Return the [X, Y] coordinate for the center point of the cell that contains the specified text.  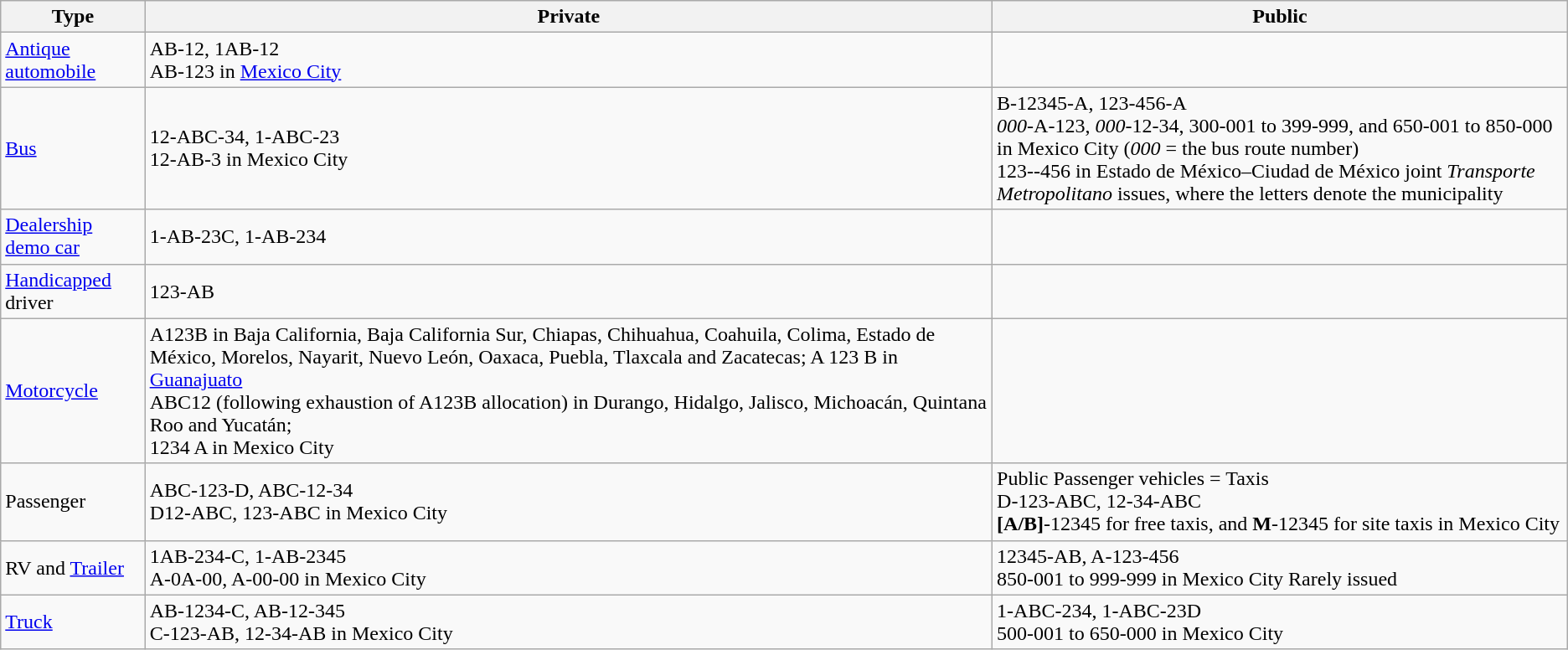
Motorcycle [73, 390]
Dealership demo car [73, 236]
AB-12, 1AB-12AB-123 in Mexico City [568, 60]
Type [73, 17]
1AB-234-C, 1-AB-2345A-0A-00, A-00-00 in Mexico City [568, 568]
RV and Trailer [73, 568]
1-ABC-234, 1-ABC-23D500-001 to 650-000 in Mexico City [1280, 622]
12345-AB, A-123-456850-001 to 999-999 in Mexico City Rarely issued [1280, 568]
Handicapped driver [73, 291]
123-AB [568, 291]
Passenger [73, 502]
Public Passenger vehicles = TaxisD-123-ABC, 12-34-ABC[A/B]-12345 for free taxis, and M-12345 for site taxis in Mexico City [1280, 502]
1-AB-23C, 1-AB-234 [568, 236]
Bus [73, 148]
Public [1280, 17]
AB-1234-C, AB-12-345C-123-AB, 12-34-AB in Mexico City [568, 622]
Truck [73, 622]
ABC-123-D, ABC-12-34D12-ABC, 123-ABC in Mexico City [568, 502]
12-ABC-34, 1-ABC-2312-AB-3 in Mexico City [568, 148]
Antique automobile [73, 60]
Private [568, 17]
